Identify which cell holds the provided text, then report its [X, Y] central coordinate. 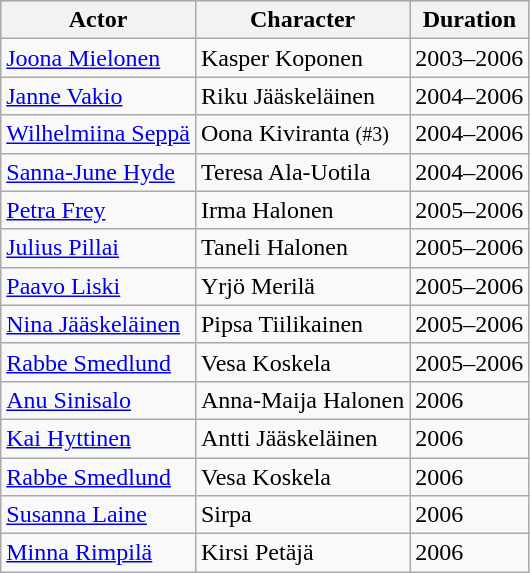
Character [302, 20]
Paavo Liski [98, 286]
Teresa Ala-Uotila [302, 172]
Taneli Halonen [302, 248]
Kasper Koponen [302, 58]
Actor [98, 20]
Duration [470, 20]
Janne Vakio [98, 96]
Anna-Maija Halonen [302, 400]
Joona Mielonen [98, 58]
Kirsi Petäjä [302, 553]
Sanna-June Hyde [98, 172]
Julius Pillai [98, 248]
Anu Sinisalo [98, 400]
Susanna Laine [98, 515]
Nina Jääskeläinen [98, 324]
Antti Jääskeläinen [302, 438]
Oona Kiviranta (#3) [302, 134]
Yrjö Merilä [302, 286]
Petra Frey [98, 210]
Wilhelmiina Seppä [98, 134]
Sirpa [302, 515]
2003–2006 [470, 58]
Riku Jääskeläinen [302, 96]
Minna Rimpilä [98, 553]
Kai Hyttinen [98, 438]
Pipsa Tiilikainen [302, 324]
Irma Halonen [302, 210]
